For the text-containing cell, return its midpoint in (x, y) coordinate format. 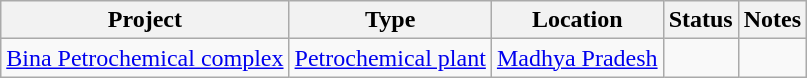
Status (700, 20)
Type (390, 20)
Notes (772, 20)
Project (145, 20)
Petrochemical plant (390, 58)
Madhya Pradesh (577, 58)
Bina Petrochemical complex (145, 58)
Location (577, 20)
